Extract the (x, y) coordinate from the center of the cell holding the provided text.  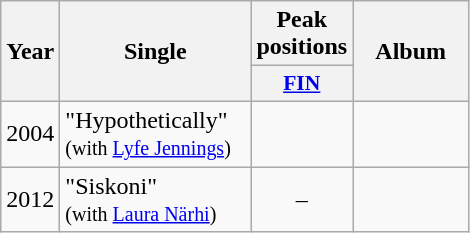
"Hypothetically"(with Lyfe Jennings) (156, 134)
Year (30, 52)
"Siskoni" (with Laura Närhi) (156, 198)
Album (411, 52)
2012 (30, 198)
Single (156, 52)
– (302, 198)
Peak positions (302, 34)
FIN (302, 84)
2004 (30, 134)
